Return (X, Y) of the center of cell containing provided text 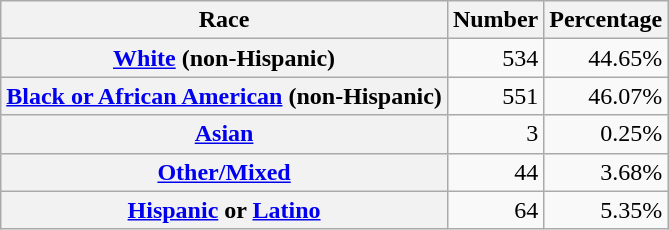
0.25% (606, 134)
Hispanic or Latino (224, 210)
3 (495, 134)
Asian (224, 134)
44.65% (606, 58)
534 (495, 58)
Black or African American (non-Hispanic) (224, 96)
551 (495, 96)
Percentage (606, 20)
Number (495, 20)
Race (224, 20)
44 (495, 172)
5.35% (606, 210)
Other/Mixed (224, 172)
3.68% (606, 172)
46.07% (606, 96)
White (non-Hispanic) (224, 58)
64 (495, 210)
